Extract the (X, Y) coordinate from the center of the cell holding the provided text.  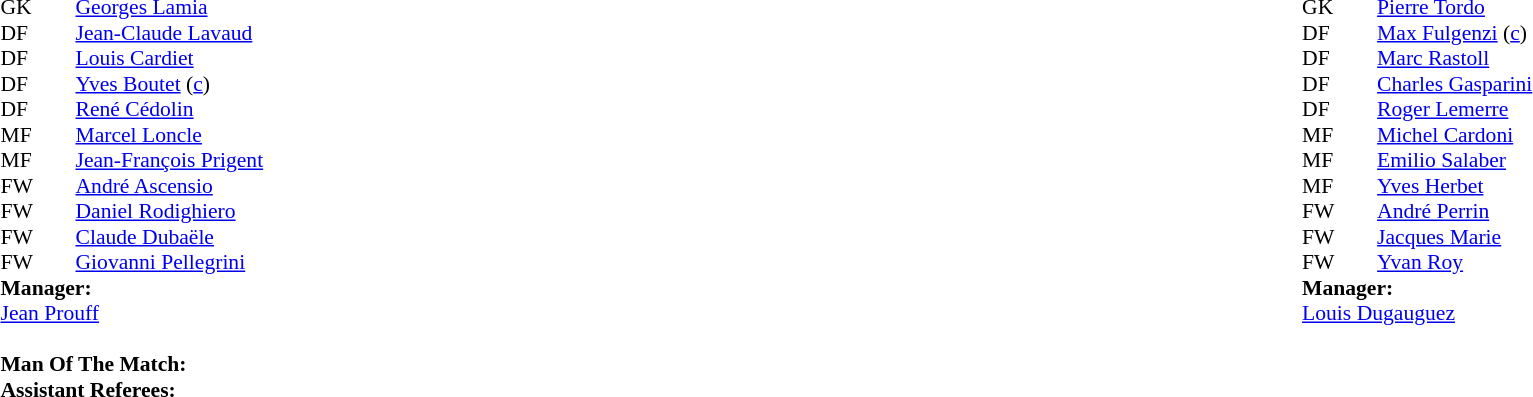
Louis Cardiet (170, 59)
Emilio Salaber (1454, 161)
Giovanni Pellegrini (170, 263)
Jean-François Prigent (170, 161)
Michel Cardoni (1454, 135)
Charles Gasparini (1454, 84)
Daniel Rodighiero (170, 211)
André Ascensio (170, 186)
Marc Rastoll (1454, 59)
Max Fulgenzi (c) (1454, 33)
René Cédolin (170, 109)
Claude Dubaële (170, 237)
Jacques Marie (1454, 237)
Louis Dugauguez (1417, 313)
Yves Herbet (1454, 186)
Jean-Claude Lavaud (170, 33)
Marcel Loncle (170, 135)
Roger Lemerre (1454, 109)
André Perrin (1454, 211)
Yvan Roy (1454, 263)
Yves Boutet (c) (170, 84)
